Extract the [X, Y] coordinate from the center of the cell holding the provided text.  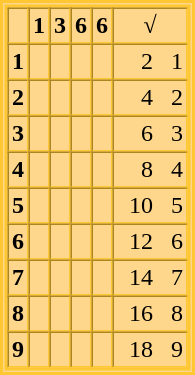
12 6 [150, 242]
18 9 [150, 350]
2 1 [150, 62]
2 [18, 98]
8 [18, 314]
16 8 [150, 314]
14 7 [150, 278]
7 [18, 278]
√ [150, 26]
6 3 [150, 134]
5 [18, 206]
8 4 [150, 170]
4 2 [150, 98]
9 [18, 350]
4 [18, 170]
10 5 [150, 206]
